Pinpoint the cell where the given text exists, returning its [x, y] midpoint coordinate. 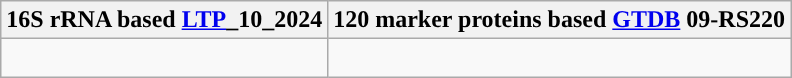
120 marker proteins based GTDB 09-RS220 [560, 20]
16S rRNA based LTP_10_2024 [164, 20]
